Extract the [X, Y] coordinate from the center of the cell holding the provided text.  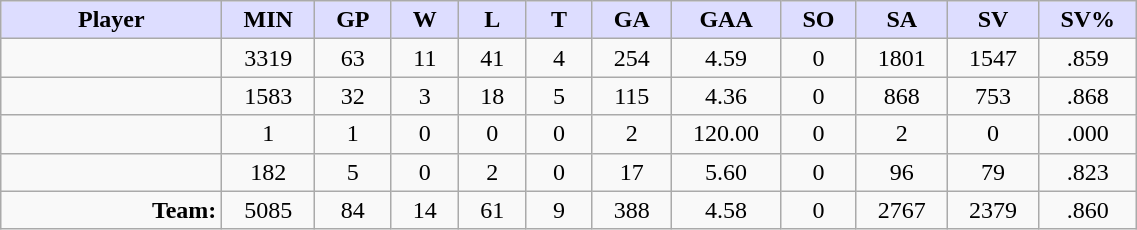
2379 [992, 210]
79 [992, 172]
14 [424, 210]
11 [424, 58]
W [424, 20]
4.36 [726, 96]
254 [632, 58]
GA [632, 20]
.000 [1088, 134]
T [559, 20]
61 [492, 210]
GP [354, 20]
17 [632, 172]
182 [268, 172]
1801 [902, 58]
4.58 [726, 210]
.860 [1088, 210]
5.60 [726, 172]
18 [492, 96]
84 [354, 210]
4.59 [726, 58]
.859 [1088, 58]
9 [559, 210]
32 [354, 96]
41 [492, 58]
.868 [1088, 96]
96 [902, 172]
MIN [268, 20]
868 [902, 96]
4 [559, 58]
3319 [268, 58]
SV% [1088, 20]
SA [902, 20]
Team: [112, 210]
SV [992, 20]
L [492, 20]
Player [112, 20]
1547 [992, 58]
.823 [1088, 172]
GAA [726, 20]
63 [354, 58]
5085 [268, 210]
2767 [902, 210]
1583 [268, 96]
388 [632, 210]
120.00 [726, 134]
3 [424, 96]
SO [818, 20]
115 [632, 96]
753 [992, 96]
